Find where the given text appears and provide that cell's center as (x, y) coordinate. 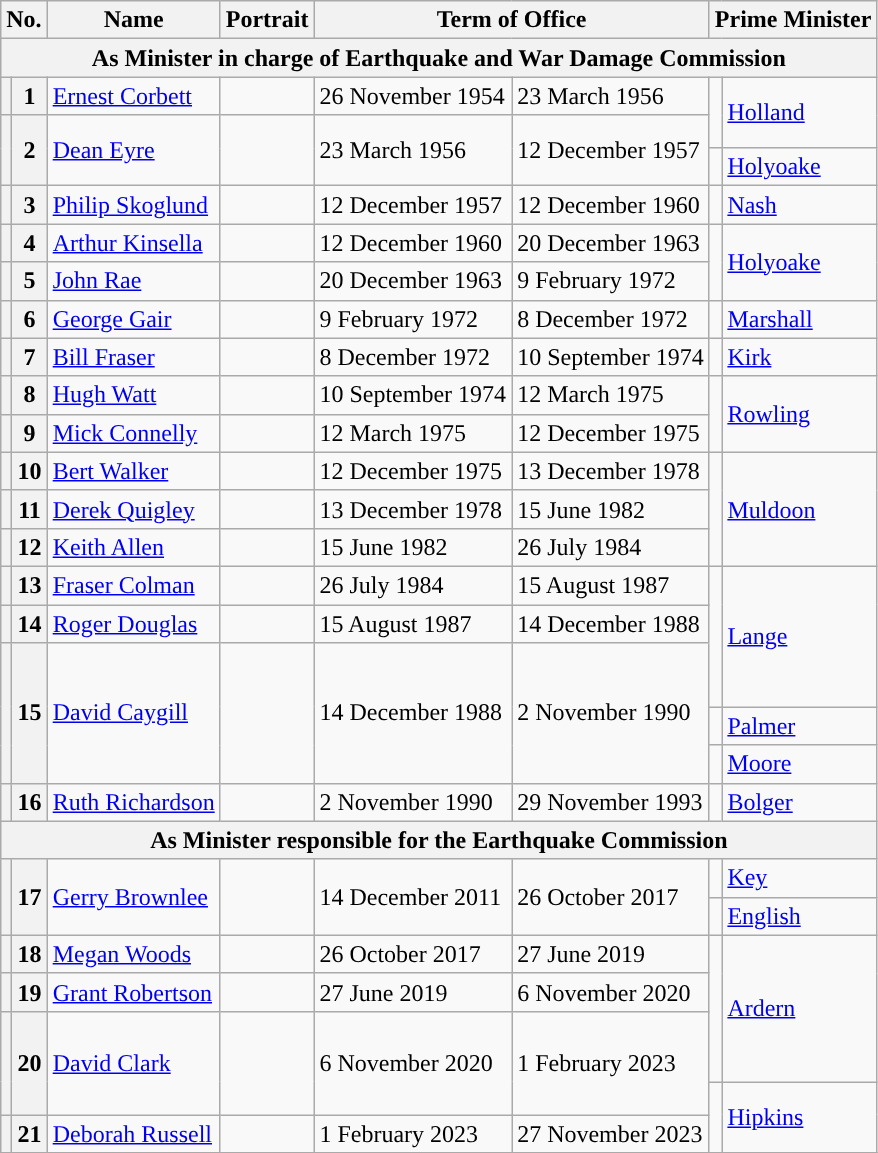
Lange (800, 636)
Moore (800, 764)
Nash (800, 205)
Rowling (800, 414)
No. (24, 20)
27 November 2023 (611, 1133)
20 (30, 1062)
Key (800, 878)
Ruth Richardson (134, 802)
John Rae (134, 281)
Keith Allen (134, 547)
4 (30, 243)
David Clark (134, 1062)
Dean Eyre (134, 150)
6 (30, 319)
8 (30, 395)
Term of Office (512, 20)
Fraser Colman (134, 585)
David Caygill (134, 713)
12 (30, 547)
Ernest Corbett (134, 96)
26 November 1954 (413, 96)
Bolger (800, 802)
9 (30, 433)
Portrait (267, 20)
16 (30, 802)
Roger Douglas (134, 623)
Deborah Russell (134, 1133)
18 (30, 954)
3 (30, 205)
11 (30, 509)
13 (30, 585)
Marshall (800, 319)
1 (30, 96)
As Minister responsible for the Earthquake Commission (439, 840)
Name (134, 20)
Ardern (800, 1008)
Derek Quigley (134, 509)
Kirk (800, 357)
10 (30, 471)
15 (30, 713)
Megan Woods (134, 954)
19 (30, 992)
As Minister in charge of Earthquake and War Damage Commission (439, 58)
5 (30, 281)
Arthur Kinsella (134, 243)
Gerry Brownlee (134, 897)
Hipkins (800, 1118)
Mick Connelly (134, 433)
7 (30, 357)
Muldoon (800, 509)
Bert Walker (134, 471)
2 (30, 150)
Philip Skoglund (134, 205)
George Gair (134, 319)
Prime Minister (793, 20)
Grant Robertson (134, 992)
21 (30, 1133)
Palmer (800, 726)
Holland (800, 112)
17 (30, 897)
Hugh Watt (134, 395)
14 December 2011 (413, 897)
29 November 1993 (611, 802)
English (800, 916)
Bill Fraser (134, 357)
14 (30, 623)
